For the text-containing cell, return its midpoint in (X, Y) coordinate format. 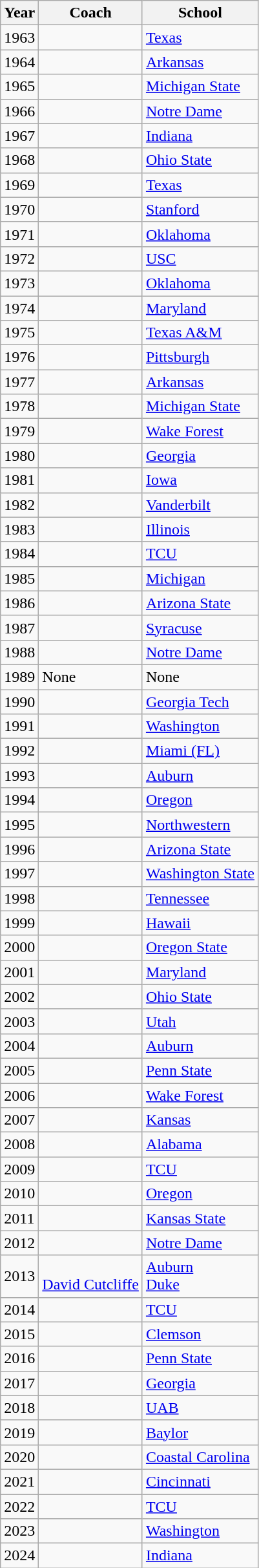
Michigan (200, 578)
2012 (19, 1243)
1968 (19, 160)
Texas A&M (200, 333)
UAB (200, 1408)
2020 (19, 1457)
1999 (19, 923)
1980 (19, 456)
Oregon State (200, 948)
2006 (19, 1096)
1996 (19, 849)
1965 (19, 87)
2013 (19, 1276)
Tennessee (200, 898)
Miami (FL) (200, 751)
1989 (19, 677)
1982 (19, 505)
1992 (19, 751)
2021 (19, 1481)
2003 (19, 1021)
1987 (19, 628)
Clemson (200, 1334)
1988 (19, 652)
2008 (19, 1145)
Kansas (200, 1120)
1974 (19, 308)
1978 (19, 407)
1984 (19, 554)
2015 (19, 1334)
1990 (19, 701)
2005 (19, 1070)
1964 (19, 62)
1993 (19, 776)
1997 (19, 874)
2017 (19, 1383)
1983 (19, 529)
Vanderbilt (200, 505)
Year (19, 13)
Stanford (200, 209)
Syracuse (200, 628)
1981 (19, 480)
2024 (19, 1556)
David Cutcliffe (90, 1276)
1985 (19, 578)
1986 (19, 603)
Illinois (200, 529)
USC (200, 259)
1970 (19, 209)
2022 (19, 1507)
AuburnDuke (200, 1276)
1995 (19, 825)
1969 (19, 185)
2004 (19, 1046)
1976 (19, 357)
School (200, 13)
1973 (19, 283)
Baylor (200, 1432)
Pittsburgh (200, 357)
2009 (19, 1169)
Utah (200, 1021)
1972 (19, 259)
1967 (19, 136)
1966 (19, 111)
1971 (19, 234)
Northwestern (200, 825)
Alabama (200, 1145)
2001 (19, 972)
1998 (19, 898)
1975 (19, 333)
2010 (19, 1194)
2007 (19, 1120)
2019 (19, 1432)
1963 (19, 37)
Iowa (200, 480)
1994 (19, 800)
1977 (19, 382)
Hawaii (200, 923)
2002 (19, 997)
2018 (19, 1408)
2011 (19, 1218)
1991 (19, 726)
2000 (19, 948)
Cincinnati (200, 1481)
2023 (19, 1531)
Coach (90, 13)
Coastal Carolina (200, 1457)
Kansas State (200, 1218)
2016 (19, 1359)
Washington State (200, 874)
2014 (19, 1309)
1979 (19, 431)
Georgia Tech (200, 701)
